From the cell containing the given text, extract its center point as (x, y) coordinate. 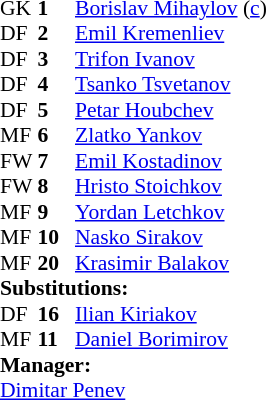
8 (57, 187)
10 (57, 237)
20 (57, 263)
3 (57, 59)
2 (57, 33)
6 (57, 135)
4 (57, 85)
16 (57, 314)
7 (57, 161)
11 (57, 339)
5 (57, 110)
9 (57, 212)
